Provide the [x, y] coordinate of the cell's center where the given text is located.  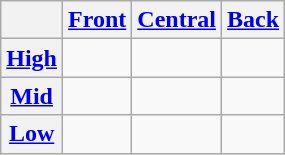
Low [32, 134]
Front [98, 20]
Back [254, 20]
Central [177, 20]
Mid [32, 96]
High [32, 58]
